Return [X, Y] of the center of cell containing provided text 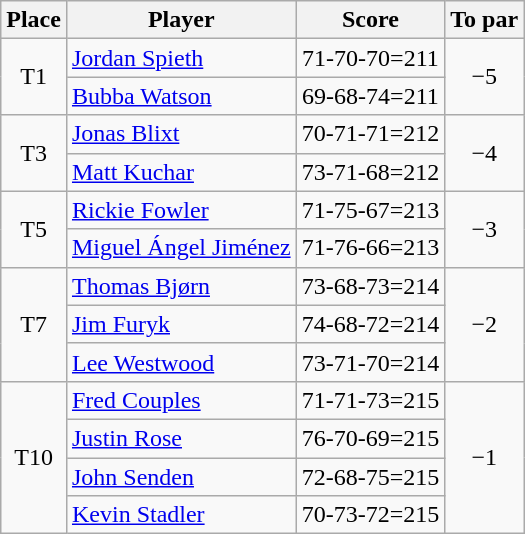
69-68-74=211 [370, 96]
Justin Rose [181, 438]
−5 [484, 77]
To par [484, 20]
Rickie Fowler [181, 210]
74-68-72=214 [370, 324]
T10 [34, 457]
Kevin Stadler [181, 515]
Player [181, 20]
76-70-69=215 [370, 438]
71-75-67=213 [370, 210]
Score [370, 20]
71-71-73=215 [370, 400]
−4 [484, 153]
Bubba Watson [181, 96]
71-70-70=211 [370, 58]
−1 [484, 457]
Matt Kuchar [181, 172]
T3 [34, 153]
73-71-70=214 [370, 362]
Lee Westwood [181, 362]
Jonas Blixt [181, 134]
71-76-66=213 [370, 248]
73-68-73=214 [370, 286]
John Senden [181, 477]
73-71-68=212 [370, 172]
Place [34, 20]
70-73-72=215 [370, 515]
−2 [484, 324]
T1 [34, 77]
70-71-71=212 [370, 134]
72-68-75=215 [370, 477]
Miguel Ángel Jiménez [181, 248]
−3 [484, 229]
Thomas Bjørn [181, 286]
Jordan Spieth [181, 58]
Fred Couples [181, 400]
T5 [34, 229]
T7 [34, 324]
Jim Furyk [181, 324]
